Locate the cell with the specified text and output its (x, y) center coordinate. 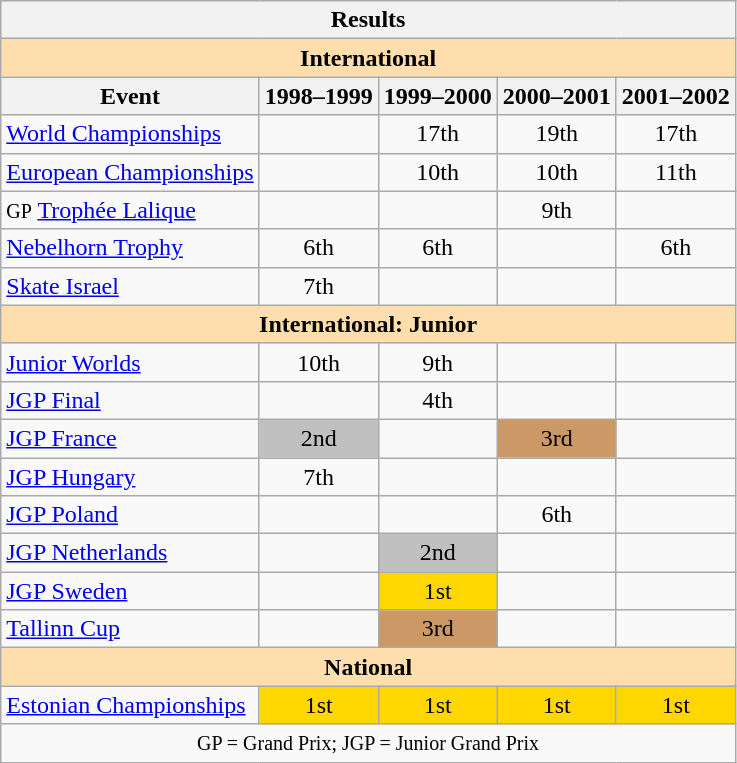
Estonian Championships (130, 705)
JGP Hungary (130, 477)
JGP France (130, 438)
JGP Sweden (130, 591)
2000–2001 (556, 96)
JGP Final (130, 400)
2001–2002 (676, 96)
19th (556, 134)
Event (130, 96)
World Championships (130, 134)
Results (368, 20)
International (368, 58)
Nebelhorn Trophy (130, 248)
4th (438, 400)
European Championships (130, 172)
Skate Israel (130, 286)
Tallinn Cup (130, 629)
Junior Worlds (130, 362)
GP = Grand Prix; JGP = Junior Grand Prix (368, 743)
1998–1999 (318, 96)
National (368, 667)
International: Junior (368, 324)
GP Trophée Lalique (130, 210)
1999–2000 (438, 96)
11th (676, 172)
JGP Poland (130, 515)
JGP Netherlands (130, 553)
